Find where the given text appears and provide that cell's center as (x, y) coordinate. 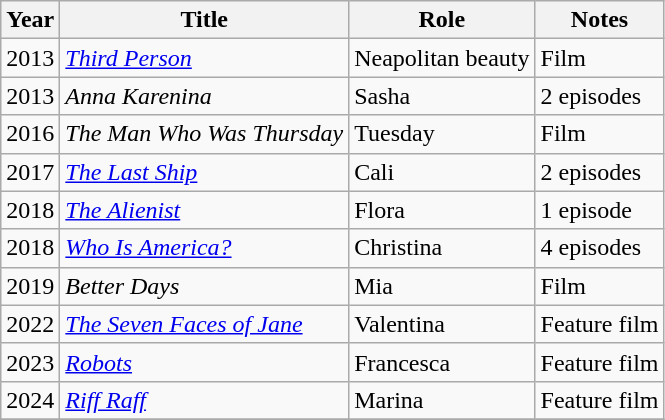
The Seven Faces of Jane (204, 324)
2022 (30, 324)
Who Is America? (204, 248)
Mia (442, 286)
2024 (30, 400)
The Man Who Was Thursday (204, 134)
Flora (442, 210)
Francesca (442, 362)
1 episode (600, 210)
2019 (30, 286)
Sasha (442, 96)
Valentina (442, 324)
Title (204, 20)
Anna Karenina (204, 96)
Neapolitan beauty (442, 58)
Third Person (204, 58)
4 episodes (600, 248)
Christina (442, 248)
The Last Ship (204, 172)
Marina (442, 400)
2023 (30, 362)
Year (30, 20)
2017 (30, 172)
Better Days (204, 286)
The Alienist (204, 210)
Tuesday (442, 134)
Riff Raff (204, 400)
2016 (30, 134)
Cali (442, 172)
Robots (204, 362)
Role (442, 20)
Notes (600, 20)
